Provide the [X, Y] coordinate of the cell's center where the given text is located.  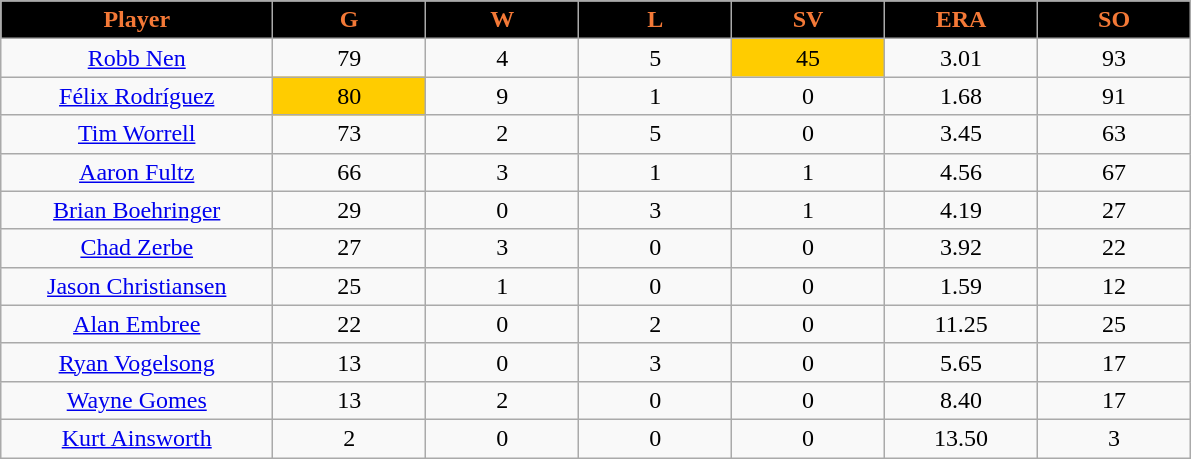
SV [808, 20]
66 [350, 172]
93 [1114, 58]
Alan Embree [137, 324]
45 [808, 58]
63 [1114, 134]
Aaron Fultz [137, 172]
Wayne Gomes [137, 400]
G [350, 20]
3.01 [962, 58]
73 [350, 134]
L [656, 20]
5.65 [962, 362]
80 [350, 96]
1.68 [962, 96]
11.25 [962, 324]
8.40 [962, 400]
Kurt Ainsworth [137, 438]
67 [1114, 172]
Jason Christiansen [137, 286]
Tim Worrell [137, 134]
3.45 [962, 134]
3.92 [962, 248]
Ryan Vogelsong [137, 362]
79 [350, 58]
Brian Boehringer [137, 210]
91 [1114, 96]
Robb Nen [137, 58]
13.50 [962, 438]
Félix Rodríguez [137, 96]
4.56 [962, 172]
9 [502, 96]
12 [1114, 286]
W [502, 20]
4 [502, 58]
ERA [962, 20]
4.19 [962, 210]
Player [137, 20]
Chad Zerbe [137, 248]
1.59 [962, 286]
29 [350, 210]
SO [1114, 20]
